Return [x, y] of the center of cell containing provided text 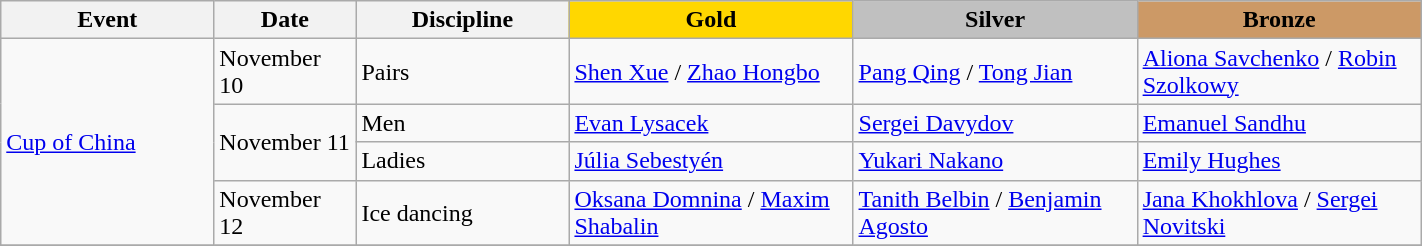
Date [285, 20]
Ice dancing [462, 212]
Bronze [1279, 20]
Emily Hughes [1279, 161]
Silver [995, 20]
November 10 [285, 72]
Emanuel Sandhu [1279, 123]
Men [462, 123]
Tanith Belbin / Benjamin Agosto [995, 212]
Ladies [462, 161]
Júlia Sebestyén [711, 161]
Discipline [462, 20]
Event [108, 20]
Pang Qing / Tong Jian [995, 72]
Pairs [462, 72]
November 12 [285, 212]
November 11 [285, 142]
Jana Khokhlova / Sergei Novitski [1279, 212]
Shen Xue / Zhao Hongbo [711, 72]
Gold [711, 20]
Sergei Davydov [995, 123]
Cup of China [108, 142]
Aliona Savchenko / Robin Szolkowy [1279, 72]
Yukari Nakano [995, 161]
Evan Lysacek [711, 123]
Oksana Domnina / Maxim Shabalin [711, 212]
